Output the (x, y) coordinate of the center of the cell containing the given text.  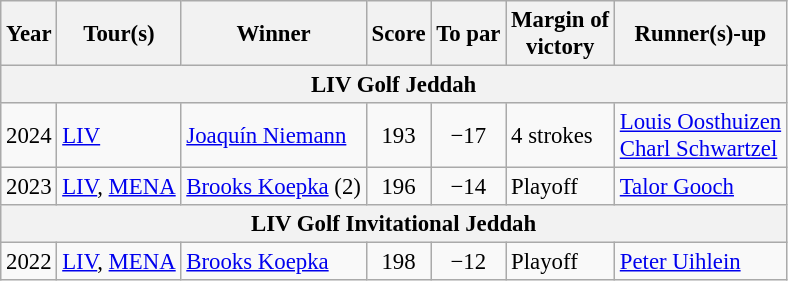
Score (398, 34)
Margin ofvictory (560, 34)
Brooks Koepka (274, 262)
Runner(s)-up (700, 34)
To par (468, 34)
LIV Golf Jeddah (394, 85)
196 (398, 187)
−12 (468, 262)
Louis Oosthuizen Charl Schwartzel (700, 136)
Joaquín Niemann (274, 136)
LIV Golf Invitational Jeddah (394, 224)
Tour(s) (119, 34)
Brooks Koepka (2) (274, 187)
Peter Uihlein (700, 262)
Winner (274, 34)
Talor Gooch (700, 187)
198 (398, 262)
LIV (119, 136)
4 strokes (560, 136)
2024 (29, 136)
−17 (468, 136)
2022 (29, 262)
−14 (468, 187)
2023 (29, 187)
193 (398, 136)
Year (29, 34)
